Identify which cell holds the provided text, then report its [X, Y] central coordinate. 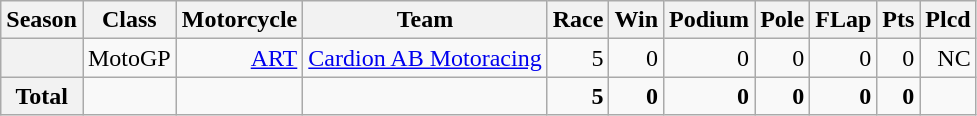
Cardion AB Motoracing [425, 58]
Total [42, 96]
Podium [710, 20]
Team [425, 20]
ART [240, 58]
Motorcycle [240, 20]
Race [578, 20]
Season [42, 20]
FLap [844, 20]
NC [948, 58]
Pole [782, 20]
MotoGP [129, 58]
Class [129, 20]
Win [636, 20]
Pts [898, 20]
Plcd [948, 20]
